Determine the (X, Y) coordinate at the center of the cell enclosing the given text.  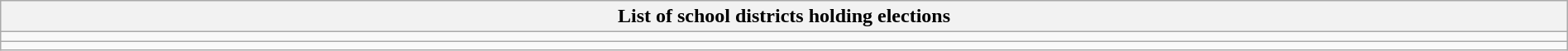
List of school districts holding elections (784, 16)
